Determine the (X, Y) coordinate at the center of the cell enclosing the given text.  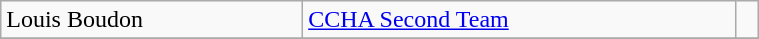
CCHA Second Team (519, 20)
Louis Boudon (152, 20)
